Scan for the cell matching the given text and deliver its [X, Y] coordinate at center. 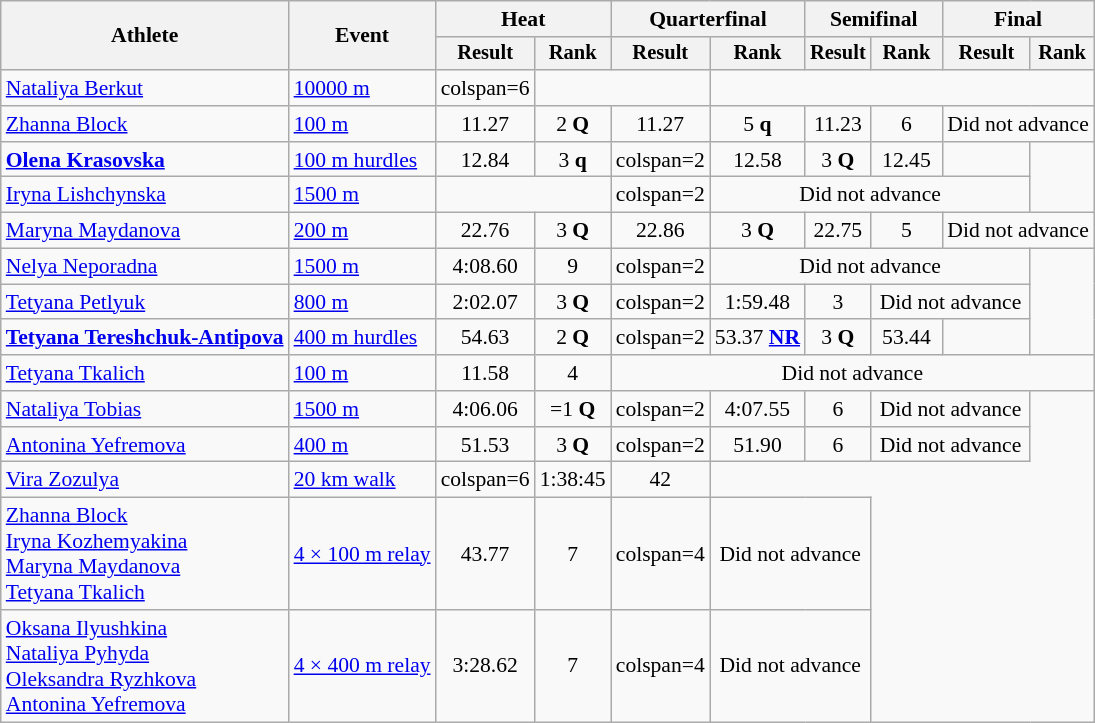
51.53 [486, 445]
Nataliya Berkut [145, 88]
22.76 [486, 231]
Vira Zozulya [145, 480]
Oksana IlyushkinaNataliya PyhydaOleksandra RyzhkovaAntonina Yefremova [145, 666]
Tetyana Tereshchuk-Antipova [145, 338]
400 m [362, 445]
Maryna Maydanova [145, 231]
Nataliya Tobias [145, 409]
20 km walk [362, 480]
Event [362, 36]
43.77 [486, 554]
1:59.48 [758, 302]
800 m [362, 302]
5 [907, 231]
12.84 [486, 160]
Zhanna BlockIryna KozhemyakinaMaryna MaydanovaTetyana Tkalich [145, 554]
400 m hurdles [362, 338]
100 m hurdles [362, 160]
3 q [573, 160]
4 [573, 373]
22.75 [838, 231]
Antonina Yefremova [145, 445]
11.23 [838, 124]
2:02.07 [486, 302]
Tetyana Tkalich [145, 373]
1:38:45 [573, 480]
11.58 [486, 373]
4 × 100 m relay [362, 554]
53.37 NR [758, 338]
4 × 400 m relay [362, 666]
12.58 [758, 160]
3:28.62 [486, 666]
4:08.60 [486, 267]
4:07.55 [758, 409]
Tetyana Petlyuk [145, 302]
200 m [362, 231]
Final [1018, 19]
Iryna Lishchynska [145, 195]
Heat [524, 19]
Olena Krasovska [145, 160]
=1 Q [573, 409]
3 [838, 302]
Semifinal [874, 19]
12.45 [907, 160]
Quarterfinal [708, 19]
Zhanna Block [145, 124]
22.86 [660, 231]
5 q [758, 124]
54.63 [486, 338]
10000 m [362, 88]
42 [660, 480]
53.44 [907, 338]
Athlete [145, 36]
51.90 [758, 445]
4:06.06 [486, 409]
Nelya Neporadna [145, 267]
9 [573, 267]
